Output the (x, y) coordinate of the center of the cell containing the given text.  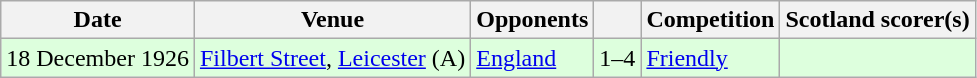
18 December 1926 (98, 58)
Competition (710, 20)
Opponents (532, 20)
Scotland scorer(s) (878, 20)
Venue (332, 20)
1–4 (618, 58)
Filbert Street, Leicester (A) (332, 58)
Friendly (710, 58)
Date (98, 20)
England (532, 58)
